Scan for the cell matching the given text and deliver its [x, y] coordinate at center. 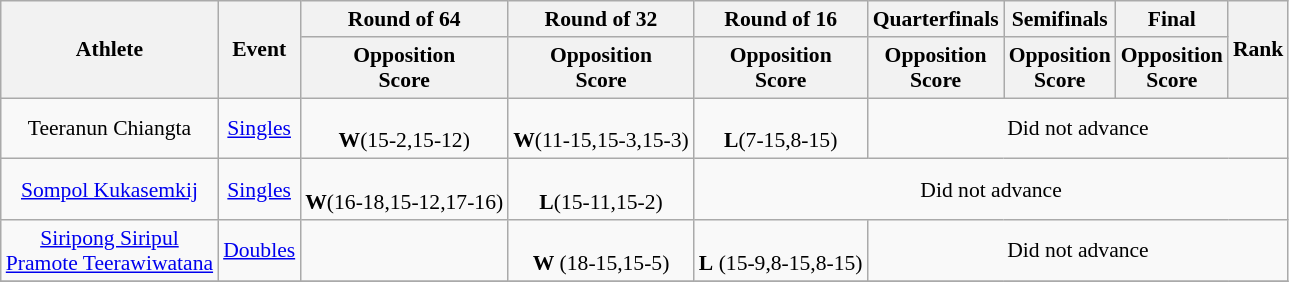
Athlete [110, 50]
L(15-11,15-2) [601, 190]
Quarterfinals [936, 19]
Event [259, 50]
W(15-2,15-12) [404, 128]
Round of 32 [601, 19]
Final [1172, 19]
Sompol Kukasemkij [110, 190]
L(7-15,8-15) [781, 128]
Siripong SiripulPramote Teerawiwatana [110, 250]
Semifinals [1060, 19]
Round of 16 [781, 19]
Round of 64 [404, 19]
W(16-18,15-12,17-16) [404, 190]
L (15-9,8-15,8-15) [781, 250]
Teeranun Chiangta [110, 128]
Doubles [259, 250]
W(11-15,15-3,15-3) [601, 128]
W (18-15,15-5) [601, 250]
Rank [1258, 50]
